Detect which cell encompasses the target text, then output its (X, Y) center coordinate. 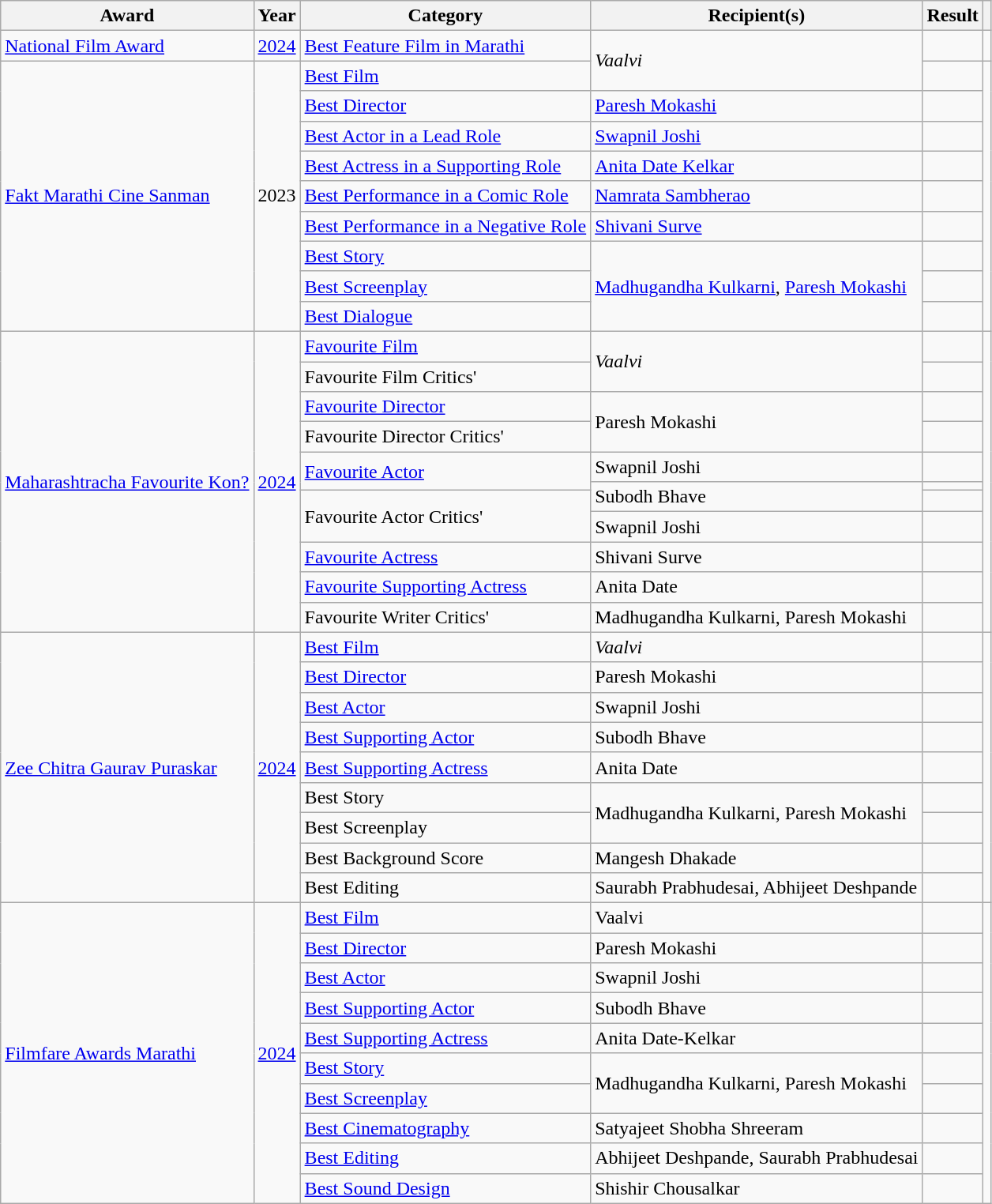
Abhijeet Deshpande, Saurabh Prabhudesai (757, 1158)
Best Sound Design (445, 1188)
Satyajeet Shobha Shreeram (757, 1128)
Favourite Actor (445, 471)
Recipient(s) (757, 16)
Favourite Supporting Actress (445, 587)
Saurabh Prabhudesai, Abhijeet Deshpande (757, 888)
Favourite Writer Critics' (445, 617)
Favourite Film (445, 346)
Filmfare Awards Marathi (127, 1054)
Favourite Film Critics' (445, 377)
Best Feature Film in Marathi (445, 46)
Best Performance in a Negative Role (445, 226)
National Film Award (127, 46)
Year (276, 16)
Best Dialogue (445, 316)
Maharashtracha Favourite Kon? (127, 482)
Favourite Director Critics' (445, 437)
Award (127, 16)
Result (953, 16)
Anita Date Kelkar (757, 166)
Favourite Actress (445, 557)
Best Performance in a Comic Role (445, 196)
Zee Chitra Gaurav Puraskar (127, 768)
Mangesh Dhakade (757, 857)
Favourite Director (445, 407)
2023 (276, 196)
Best Actor in a Lead Role (445, 136)
Fakt Marathi Cine Sanman (127, 196)
Anita Date-Kelkar (757, 1038)
Best Background Score (445, 857)
Category (445, 16)
Best Cinematography (445, 1128)
Shishir Chousalkar (757, 1188)
Namrata Sambherao (757, 196)
Best Actress in a Supporting Role (445, 166)
Favourite Actor Critics' (445, 517)
